Capture the cell that displays the provided text and extract its (X, Y) central coordinate. 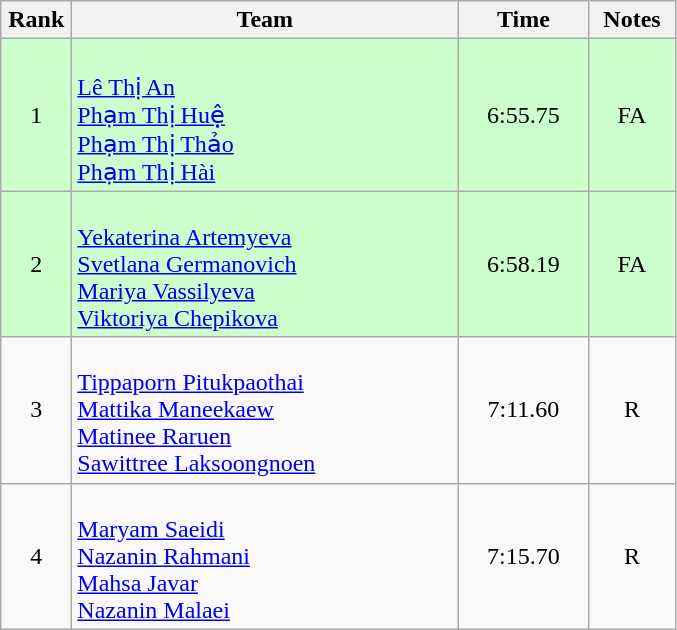
6:58.19 (524, 264)
Lê Thị AnPhạm Thị HuệPhạm Thị ThảoPhạm Thị Hài (265, 115)
Time (524, 20)
Notes (632, 20)
Yekaterina ArtemyevaSvetlana GermanovichMariya VassilyevaViktoriya Chepikova (265, 264)
7:15.70 (524, 556)
7:11.60 (524, 410)
1 (36, 115)
4 (36, 556)
Maryam SaeidiNazanin RahmaniMahsa JavarNazanin Malaei (265, 556)
2 (36, 264)
Tippaporn PitukpaothaiMattika ManeekaewMatinee RaruenSawittree Laksoongnoen (265, 410)
6:55.75 (524, 115)
3 (36, 410)
Rank (36, 20)
Team (265, 20)
